Identify which cell holds the provided text, then report its [X, Y] central coordinate. 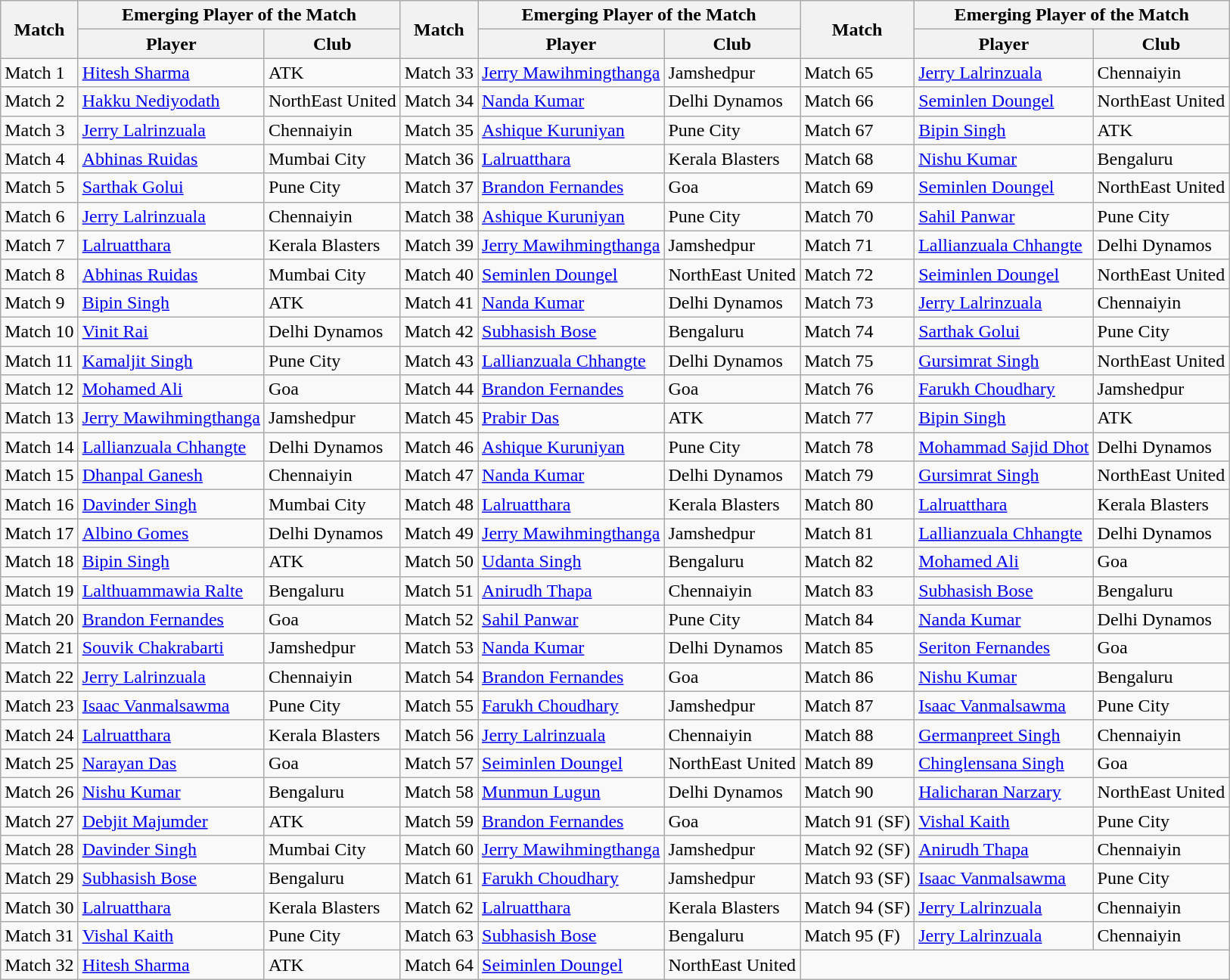
Match 10 [39, 331]
Match 14 [39, 447]
Match 26 [39, 792]
Match 80 [858, 504]
Match 73 [858, 302]
Match 5 [39, 188]
Match 95 (F) [858, 936]
Match 83 [858, 591]
Halicharan Narzary [1004, 792]
Match 45 [439, 418]
Match 24 [39, 734]
Souvik Chakrabarti [171, 648]
Match 70 [858, 216]
Match 66 [858, 101]
Mohammad Sajid Dhot [1004, 447]
Match 78 [858, 447]
Hakku Nediyodath [171, 101]
Narayan Das [171, 763]
Match 90 [858, 792]
Match 69 [858, 188]
Match 75 [858, 361]
Germanpreet Singh [1004, 734]
Match 77 [858, 418]
Match 22 [39, 677]
Match 27 [39, 820]
Kamaljit Singh [171, 361]
Match 36 [439, 159]
Match 88 [858, 734]
Match 15 [39, 476]
Match 9 [39, 302]
Vinit Rai [171, 331]
Match 31 [39, 936]
Match 82 [858, 562]
Match 37 [439, 188]
Match 34 [439, 101]
Match 51 [439, 591]
Match 61 [439, 879]
Match 42 [439, 331]
Match 57 [439, 763]
Match 35 [439, 130]
Match 13 [39, 418]
Match 1 [39, 73]
Match 50 [439, 562]
Match 12 [39, 389]
Match 59 [439, 820]
Match 93 (SF) [858, 879]
Match 76 [858, 389]
Match 38 [439, 216]
Match 60 [439, 850]
Match 72 [858, 274]
Match 8 [39, 274]
Match 28 [39, 850]
Match 85 [858, 648]
Match 3 [39, 130]
Match 17 [39, 533]
Match 46 [439, 447]
Match 20 [39, 619]
Match 52 [439, 619]
Match 47 [439, 476]
Match 43 [439, 361]
Match 92 (SF) [858, 850]
Match 54 [439, 677]
Match 11 [39, 361]
Match 53 [439, 648]
Match 21 [39, 648]
Match 84 [858, 619]
Match 41 [439, 302]
Match 19 [39, 591]
Prabir Das [571, 418]
Munmun Lugun [571, 792]
Match 39 [439, 245]
Match 55 [439, 706]
Match 30 [39, 907]
Match 16 [39, 504]
Match 89 [858, 763]
Match 68 [858, 159]
Match 71 [858, 245]
Match 63 [439, 936]
Match 18 [39, 562]
Seriton Fernandes [1004, 648]
Chinglensana Singh [1004, 763]
Match 48 [439, 504]
Match 25 [39, 763]
Match 33 [439, 73]
Match 87 [858, 706]
Match 91 (SF) [858, 820]
Match 6 [39, 216]
Dhanpal Ganesh [171, 476]
Match 67 [858, 130]
Match 32 [39, 965]
Match 49 [439, 533]
Match 7 [39, 245]
Match 64 [439, 965]
Match 81 [858, 533]
Match 58 [439, 792]
Match 2 [39, 101]
Udanta Singh [571, 562]
Albino Gomes [171, 533]
Match 44 [439, 389]
Match 94 (SF) [858, 907]
Match 23 [39, 706]
Match 40 [439, 274]
Match 29 [39, 879]
Match 65 [858, 73]
Match 86 [858, 677]
Match 62 [439, 907]
Match 56 [439, 734]
Lalthuammawia Ralte [171, 591]
Match 4 [39, 159]
Match 74 [858, 331]
Debjit Majumder [171, 820]
Match 79 [858, 476]
